Return (x, y) of the center of cell containing provided text 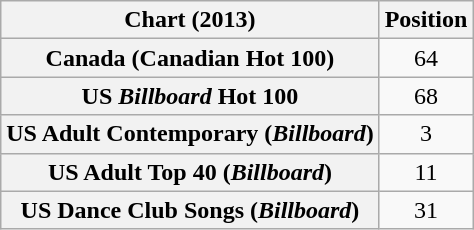
64 (426, 58)
US Adult Contemporary (Billboard) (190, 134)
31 (426, 210)
Canada (Canadian Hot 100) (190, 58)
US Dance Club Songs (Billboard) (190, 210)
3 (426, 134)
68 (426, 96)
US Adult Top 40 (Billboard) (190, 172)
11 (426, 172)
Position (426, 20)
Chart (2013) (190, 20)
US Billboard Hot 100 (190, 96)
